Scan for the cell matching the given text and deliver its (X, Y) coordinate at center. 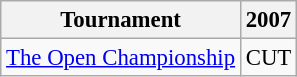
The Open Championship (121, 58)
2007 (268, 20)
Tournament (121, 20)
CUT (268, 58)
